From the cell containing the given text, extract its center point as (X, Y) coordinate. 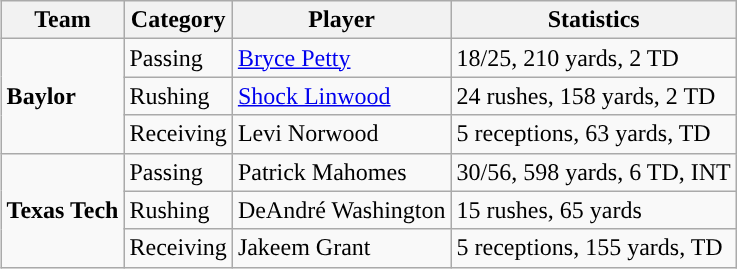
Player (342, 20)
Category (178, 20)
DeAndré Washington (342, 210)
Shock Linwood (342, 96)
5 receptions, 63 yards, TD (594, 134)
Bryce Petty (342, 58)
Jakeem Grant (342, 248)
30/56, 598 yards, 6 TD, INT (594, 172)
5 receptions, 155 yards, TD (594, 248)
Patrick Mahomes (342, 172)
24 rushes, 158 yards, 2 TD (594, 96)
Texas Tech (62, 210)
Team (62, 20)
Levi Norwood (342, 134)
18/25, 210 yards, 2 TD (594, 58)
15 rushes, 65 yards (594, 210)
Statistics (594, 20)
Baylor (62, 96)
